Extract the [X, Y] coordinate from the center of the cell holding the provided text.  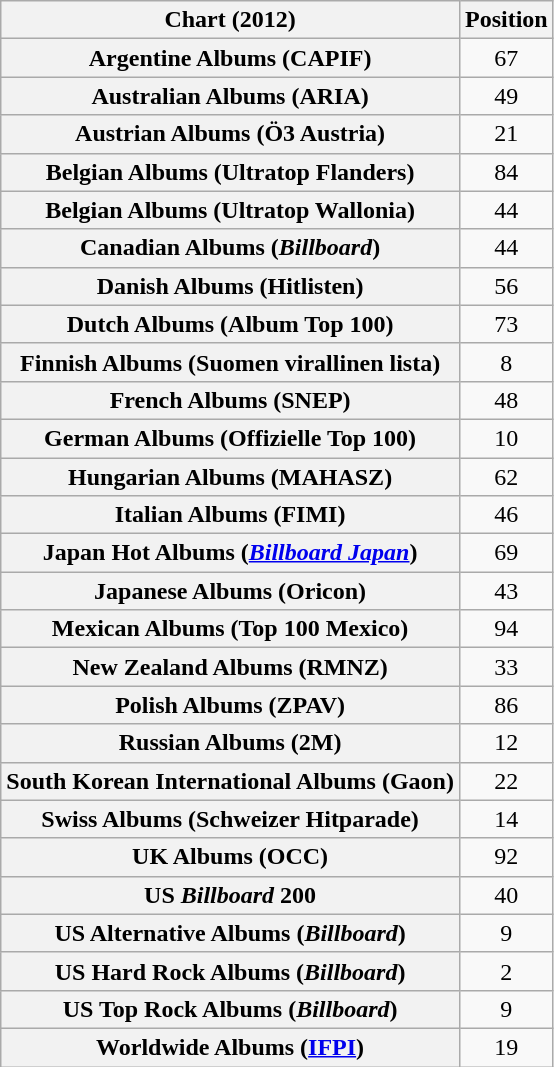
Dutch Albums (Album Top 100) [230, 324]
Danish Albums (Hitlisten) [230, 286]
US Billboard 200 [230, 895]
South Korean International Albums (Gaon) [230, 781]
Canadian Albums (Billboard) [230, 248]
8 [506, 362]
40 [506, 895]
Swiss Albums (Schweizer Hitparade) [230, 819]
Worldwide Albums (IFPI) [230, 1047]
Japanese Albums (Oricon) [230, 591]
21 [506, 134]
US Top Rock Albums (Billboard) [230, 1009]
46 [506, 515]
49 [506, 96]
43 [506, 591]
Finnish Albums (Suomen virallinen lista) [230, 362]
19 [506, 1047]
92 [506, 857]
94 [506, 629]
33 [506, 667]
Austrian Albums (Ö3 Austria) [230, 134]
US Alternative Albums (Billboard) [230, 933]
2 [506, 971]
48 [506, 400]
Italian Albums (FIMI) [230, 515]
Position [506, 20]
69 [506, 553]
Hungarian Albums (MAHASZ) [230, 477]
73 [506, 324]
14 [506, 819]
Chart (2012) [230, 20]
Australian Albums (ARIA) [230, 96]
French Albums (SNEP) [230, 400]
Belgian Albums (Ultratop Wallonia) [230, 210]
86 [506, 705]
New Zealand Albums (RMNZ) [230, 667]
67 [506, 58]
56 [506, 286]
Japan Hot Albums (Billboard Japan) [230, 553]
10 [506, 438]
Russian Albums (2M) [230, 743]
62 [506, 477]
US Hard Rock Albums (Billboard) [230, 971]
Mexican Albums (Top 100 Mexico) [230, 629]
UK Albums (OCC) [230, 857]
12 [506, 743]
22 [506, 781]
Belgian Albums (Ultratop Flanders) [230, 172]
German Albums (Offizielle Top 100) [230, 438]
84 [506, 172]
Polish Albums (ZPAV) [230, 705]
Argentine Albums (CAPIF) [230, 58]
